For the text-containing cell, return its midpoint in [x, y] coordinate format. 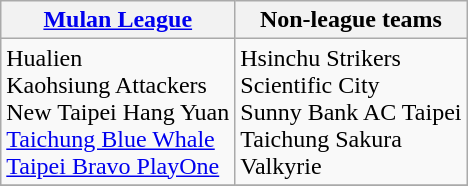
Hualien Kaohsiung Attackers New Taipei Hang Yuan Taichung Blue Whale Taipei Bravo PlayOne [118, 112]
Non-league teams [351, 20]
Hsinchu Strikers Scientific City Sunny Bank AC Taipei Taichung Sakura Valkyrie [351, 112]
Mulan League [118, 20]
